Return the (x, y) coordinate for the center point of the cell that contains the specified text.  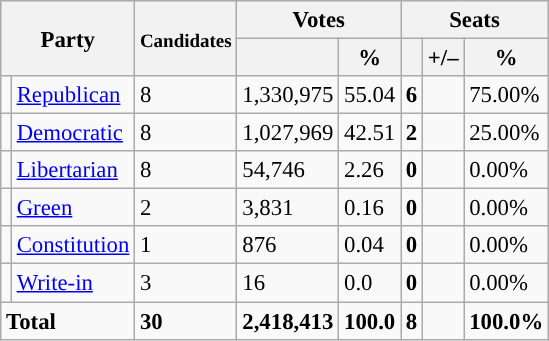
75.00% (506, 95)
100.0 (370, 321)
100.0% (506, 321)
Constitution (72, 245)
Candidates (186, 38)
0.16 (370, 208)
Green (72, 208)
2,418,413 (288, 321)
3 (186, 283)
55.04 (370, 95)
42.51 (370, 133)
3,831 (288, 208)
16 (288, 283)
Total (68, 321)
Write-in (72, 283)
Democratic (72, 133)
0.0 (370, 283)
25.00% (506, 133)
Republican (72, 95)
Party (68, 38)
6 (412, 95)
0.04 (370, 245)
Votes (319, 20)
1 (186, 245)
1,027,969 (288, 133)
+/– (444, 58)
876 (288, 245)
Libertarian (72, 170)
1,330,975 (288, 95)
54,746 (288, 170)
30 (186, 321)
2.26 (370, 170)
Seats (475, 20)
